Provide the [x, y] coordinate of the cell's center where the given text is located.  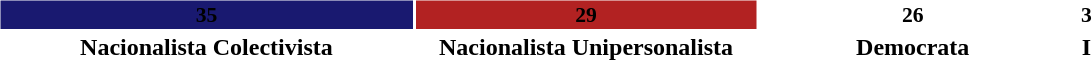
26 [913, 14]
29 [586, 14]
35 [206, 14]
